Return the (X, Y) coordinate for the center point of the cell that contains the specified text.  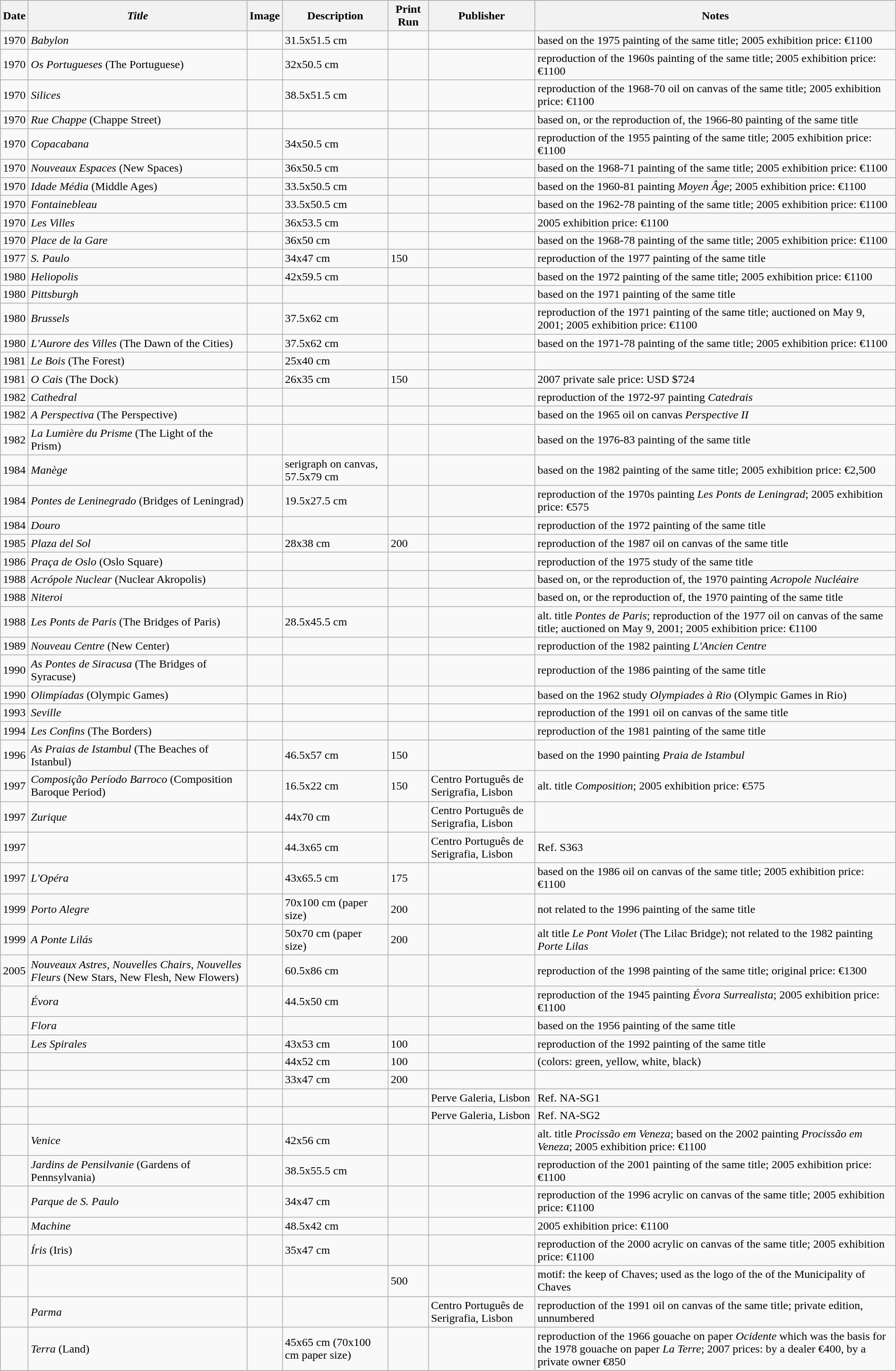
based on the 1971 painting of the same title (715, 295)
43x53 cm (336, 1043)
reproduction of the 1991 oil on canvas of the same title (715, 713)
based on, or the reproduction of, the 1970 painting of the same title (715, 597)
based on the 1962-78 painting of the same title; 2005 exhibition price: €1100 (715, 204)
reproduction of the 1970s painting Les Ponts de Leningrad; 2005 exhibition price: €575 (715, 501)
(colors: green, yellow, white, black) (715, 1062)
Date (14, 16)
reproduction of the 1992 painting of the same title (715, 1043)
Jardins de Pensilvanie (Gardens of Pennsylvania) (138, 1171)
La Lumière du Prisme (The Light of the Prism) (138, 440)
28.5x45.5 cm (336, 621)
38.5x55.5 cm (336, 1171)
Copacabana (138, 144)
1986 (14, 561)
175 (408, 878)
42x56 cm (336, 1140)
Seville (138, 713)
A Ponte Lilás (138, 940)
Nouveaux Espaces (New Spaces) (138, 168)
Terra (Land) (138, 1349)
1993 (14, 713)
serigraph on canvas, 57.5x79 cm (336, 470)
based on, or the reproduction of, the 1970 painting Acropole Nucléaire (715, 579)
based on, or the reproduction of, the 1966-80 painting of the same title (715, 120)
43x65.5 cm (336, 878)
70x100 cm (paper size) (336, 909)
Composição Período Barroco (Composition Baroque Period) (138, 786)
As Pontes de Siracusa (The Bridges of Syracuse) (138, 670)
Cathedral (138, 397)
based on the 1956 painting of the same title (715, 1025)
based on the 1968-78 painting of the same title; 2005 exhibition price: €1100 (715, 240)
Íris (Iris) (138, 1250)
Print Run (408, 16)
based on the 1972 painting of the same title; 2005 exhibition price: €1100 (715, 277)
44x52 cm (336, 1062)
Idade Média (Middle Ages) (138, 186)
reproduction of the 1972 painting of the same title (715, 525)
Os Portugueses (The Portuguese) (138, 64)
45x65 cm (70x100 cm paper size) (336, 1349)
reproduction of the 2001 painting of the same title; 2005 exhibition price: €1100 (715, 1171)
reproduction of the 1971 painting of the same title; auctioned on May 9, 2001; 2005 exhibition price: €1100 (715, 319)
Silices (138, 95)
44.5x50 cm (336, 1001)
reproduction of the 1977 painting of the same title (715, 258)
As Praias de Istambul (The Beaches of Istanbul) (138, 755)
reproduction of the 1972-97 painting Catedrais (715, 397)
based on the 1976-83 painting of the same title (715, 440)
36x53.5 cm (336, 222)
Nouveau Centre (New Center) (138, 646)
1985 (14, 543)
Brussels (138, 319)
reproduction of the 2000 acrylic on canvas of the same title; 2005 exhibition price: €1100 (715, 1250)
S. Paulo (138, 258)
Porto Alegre (138, 909)
44.3x65 cm (336, 847)
L'Aurore des Villes (The Dawn of the Cities) (138, 343)
36x50 cm (336, 240)
A Perspectiva (The Perspective) (138, 415)
reproduction of the 1982 painting L'Ancien Centre (715, 646)
based on the 1960-81 painting Moyen Âge; 2005 exhibition price: €1100 (715, 186)
33x47 cm (336, 1080)
Image (265, 16)
1994 (14, 731)
31.5x51.5 cm (336, 40)
motif: the keep of Chaves; used as the logo of the of the Municipality of Chaves (715, 1281)
Pontes de Leninegrado (Bridges of Leningrad) (138, 501)
26x35 cm (336, 379)
based on the 1975 painting of the same title; 2005 exhibition price: €1100 (715, 40)
32x50.5 cm (336, 64)
1996 (14, 755)
Publisher (482, 16)
46.5x57 cm (336, 755)
19.5x27.5 cm (336, 501)
36x50.5 cm (336, 168)
16.5x22 cm (336, 786)
alt. title Composition; 2005 exhibition price: €575 (715, 786)
reproduction of the 1960s painting of the same title; 2005 exhibition price: €1100 (715, 64)
reproduction of the 1955 painting of the same title; 2005 exhibition price: €1100 (715, 144)
Ref. NA-SG2 (715, 1116)
2007 private sale price: USD $724 (715, 379)
Title (138, 16)
reproduction of the 1996 acrylic on canvas of the same title; 2005 exhibition price: €1100 (715, 1202)
Manège (138, 470)
based on the 1990 painting Praia de Istambul (715, 755)
1989 (14, 646)
50x70 cm (paper size) (336, 940)
Parma (138, 1311)
alt title Le Pont Violet (The Lilac Bridge); not related to the 1982 painting Porte Lilas (715, 940)
Évora (138, 1001)
Fontainebleau (138, 204)
based on the 1982 painting of the same title; 2005 exhibition price: €2,500 (715, 470)
44x70 cm (336, 817)
Les Spirales (138, 1043)
Nouveaux Astres, Nouvelles Chairs, Nouvelles Fleurs (New Stars, New Flesh, New Flowers) (138, 970)
Parque de S. Paulo (138, 1202)
48.5x42 cm (336, 1226)
not related to the 1996 painting of the same title (715, 909)
Douro (138, 525)
Description (336, 16)
reproduction of the 1991 oil on canvas of the same title; private edition, unnumbered (715, 1311)
reproduction of the 1987 oil on canvas of the same title (715, 543)
28x38 cm (336, 543)
Les Ponts de Paris (The Bridges of Paris) (138, 621)
Flora (138, 1025)
Machine (138, 1226)
Ref. NA-SG1 (715, 1098)
reproduction of the 1981 painting of the same title (715, 731)
reproduction of the 1968-70 oil on canvas of the same title; 2005 exhibition price: €1100 (715, 95)
34x50.5 cm (336, 144)
reproduction of the 1975 study of the same title (715, 561)
2005 (14, 970)
alt. title Procissão em Veneza; based on the 2002 painting Procissão em Veneza; 2005 exhibition price: €1100 (715, 1140)
reproduction of the 1986 painting of the same title (715, 670)
based on the 1965 oil on canvas Perspective II (715, 415)
Le Bois (The Forest) (138, 361)
Venice (138, 1140)
Rue Chappe (Chappe Street) (138, 120)
60.5x86 cm (336, 970)
reproduction of the 1998 painting of the same title; original price: €1300 (715, 970)
Les Villes (138, 222)
Praça de Oslo (Oslo Square) (138, 561)
Les Confins (The Borders) (138, 731)
based on the 1962 study Olympiades à Rio (Olympic Games in Rio) (715, 695)
Place de la Gare (138, 240)
Notes (715, 16)
Plaza del Sol (138, 543)
35x47 cm (336, 1250)
Heliopolis (138, 277)
500 (408, 1281)
Niteroi (138, 597)
Ref. S363 (715, 847)
based on the 1971-78 painting of the same title; 2005 exhibition price: €1100 (715, 343)
alt. title Pontes de Paris; reproduction of the 1977 oil on canvas of the same title; auctioned on May 9, 2001; 2005 exhibition price: €1100 (715, 621)
42x59.5 cm (336, 277)
25x40 cm (336, 361)
O Cais (The Dock) (138, 379)
L'Opéra (138, 878)
Acrópole Nuclear (Nuclear Akropolis) (138, 579)
Pittsburgh (138, 295)
1977 (14, 258)
based on the 1968-71 painting of the same title; 2005 exhibition price: €1100 (715, 168)
38.5x51.5 cm (336, 95)
Zurique (138, 817)
based on the 1986 oil on canvas of the same title; 2005 exhibition price: €1100 (715, 878)
Olimpíadas (Olympic Games) (138, 695)
Babylon (138, 40)
reproduction of the 1945 painting Évora Surrealista; 2005 exhibition price: €1100 (715, 1001)
